Return (x, y) of the center of cell containing provided text 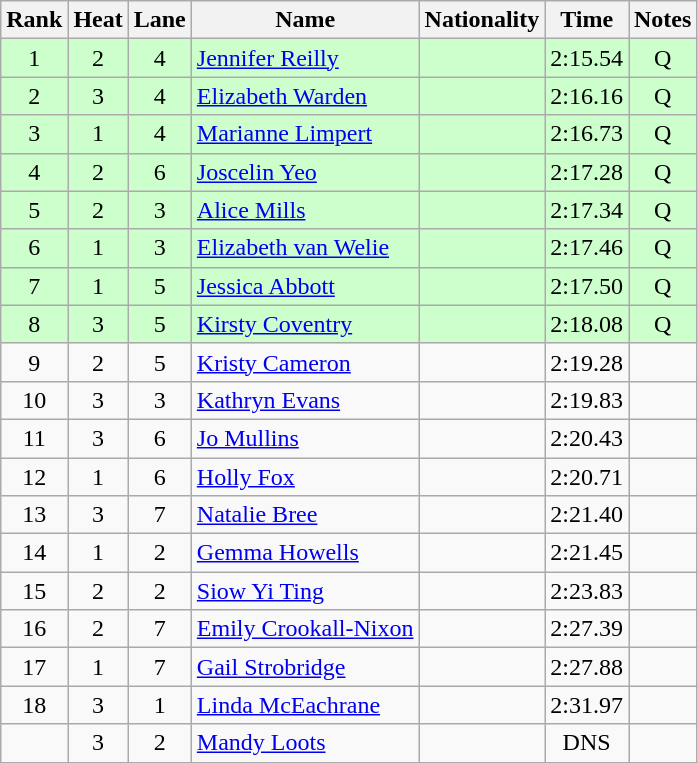
18 (34, 705)
2:20.71 (587, 477)
8 (34, 324)
2:27.88 (587, 667)
Name (305, 20)
2:17.46 (587, 248)
Time (587, 20)
Joscelin Yeo (305, 172)
Elizabeth van Welie (305, 248)
10 (34, 400)
Kristy Cameron (305, 362)
Alice Mills (305, 210)
2:17.28 (587, 172)
Jennifer Reilly (305, 58)
Gemma Howells (305, 553)
2:21.45 (587, 553)
Natalie Bree (305, 515)
17 (34, 667)
Jo Mullins (305, 438)
2:27.39 (587, 629)
Marianne Limpert (305, 134)
2:17.50 (587, 286)
Kirsty Coventry (305, 324)
Heat (98, 20)
12 (34, 477)
2:16.73 (587, 134)
2:20.43 (587, 438)
9 (34, 362)
13 (34, 515)
2:15.54 (587, 58)
14 (34, 553)
15 (34, 591)
Siow Yi Ting (305, 591)
Emily Crookall-Nixon (305, 629)
2:17.34 (587, 210)
Holly Fox (305, 477)
Nationality (482, 20)
Rank (34, 20)
2:18.08 (587, 324)
Gail Strobridge (305, 667)
2:31.97 (587, 705)
2:16.16 (587, 96)
Mandy Loots (305, 743)
2:19.28 (587, 362)
11 (34, 438)
2:21.40 (587, 515)
Kathryn Evans (305, 400)
Notes (662, 20)
DNS (587, 743)
2:23.83 (587, 591)
Elizabeth Warden (305, 96)
Linda McEachrane (305, 705)
2:19.83 (587, 400)
Lane (160, 20)
Jessica Abbott (305, 286)
16 (34, 629)
